Search for the cell housing the specified text and yield its [X, Y] center coordinate. 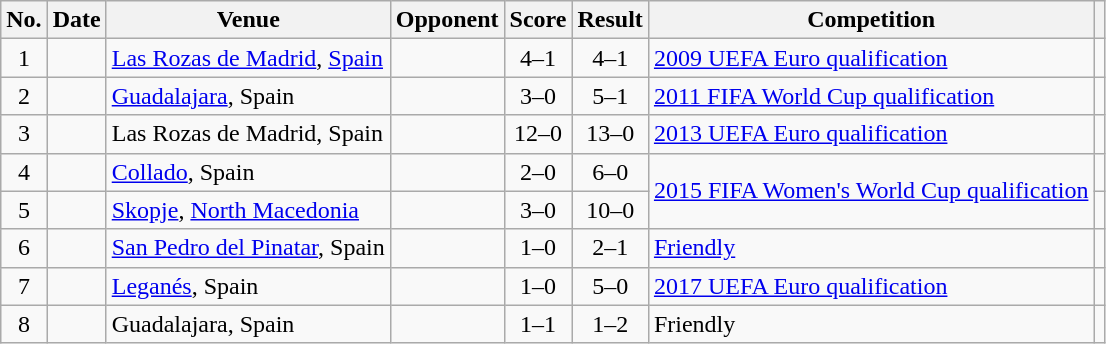
6 [24, 248]
5 [24, 210]
2 [24, 96]
1–2 [610, 324]
12–0 [538, 134]
5–1 [610, 96]
4 [24, 172]
8 [24, 324]
1 [24, 58]
3 [24, 134]
2–0 [538, 172]
Skopje, North Macedonia [248, 210]
Leganés, Spain [248, 286]
Score [538, 20]
Result [610, 20]
2–1 [610, 248]
Collado, Spain [248, 172]
2013 UEFA Euro qualification [871, 134]
2017 UEFA Euro qualification [871, 286]
Competition [871, 20]
Date [76, 20]
13–0 [610, 134]
Opponent [447, 20]
5–0 [610, 286]
Venue [248, 20]
2011 FIFA World Cup qualification [871, 96]
No. [24, 20]
10–0 [610, 210]
1–1 [538, 324]
2015 FIFA Women's World Cup qualification [871, 191]
6–0 [610, 172]
2009 UEFA Euro qualification [871, 58]
San Pedro del Pinatar, Spain [248, 248]
7 [24, 286]
